Determine the (X, Y) coordinate at the center of the cell enclosing the given text.  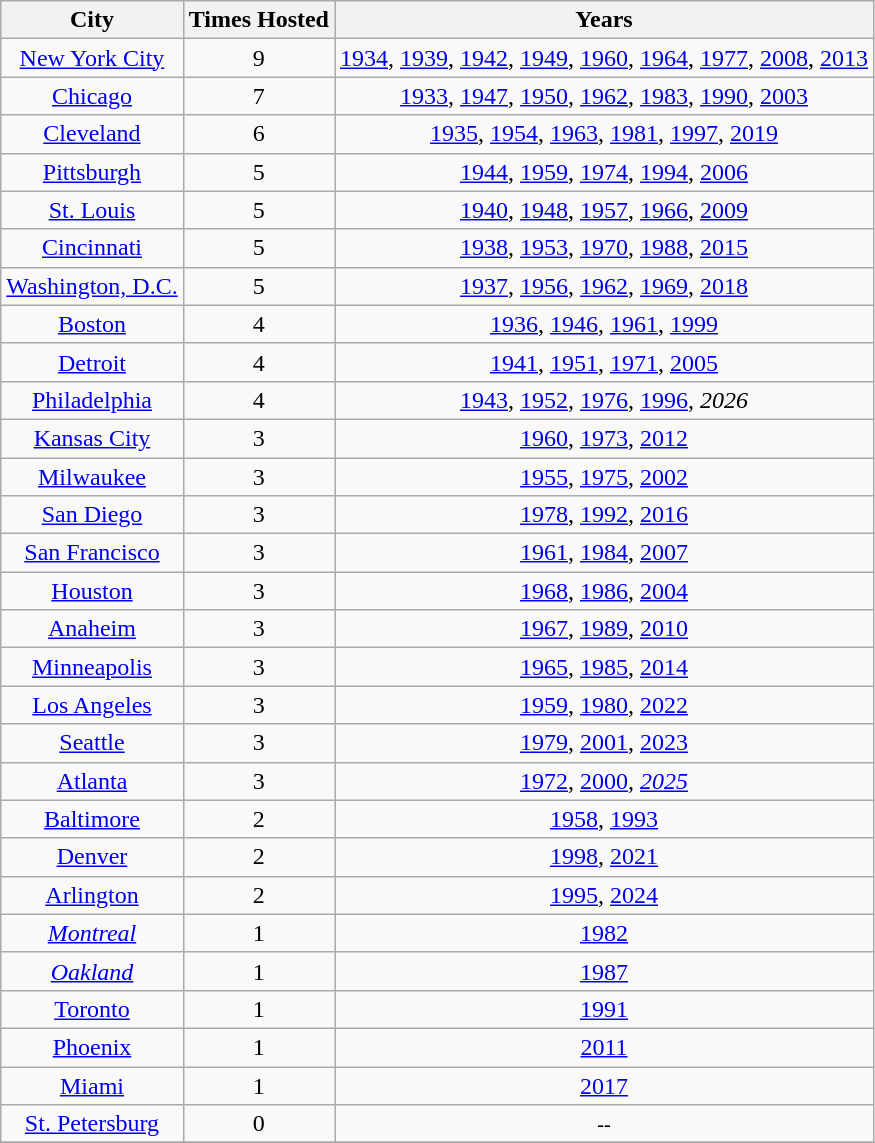
1979, 2001, 2023 (604, 743)
San Francisco (92, 553)
1995, 2024 (604, 895)
Atlanta (92, 781)
Minneapolis (92, 667)
7 (258, 96)
1998, 2021 (604, 857)
6 (258, 134)
Cleveland (92, 134)
1935, 1954, 1963, 1981, 1997, 2019 (604, 134)
1978, 1992, 2016 (604, 515)
1982 (604, 933)
Philadelphia (92, 400)
2017 (604, 1085)
1968, 1986, 2004 (604, 591)
1960, 1973, 2012 (604, 438)
Cincinnati (92, 248)
1934, 1939, 1942, 1949, 1960, 1964, 1977, 2008, 2013 (604, 58)
0 (258, 1124)
Arlington (92, 895)
Baltimore (92, 819)
Toronto (92, 1009)
2011 (604, 1047)
1965, 1985, 2014 (604, 667)
Boston (92, 324)
1941, 1951, 1971, 2005 (604, 362)
Denver (92, 857)
New York City (92, 58)
1933, 1947, 1950, 1962, 1983, 1990, 2003 (604, 96)
St. Louis (92, 210)
1938, 1953, 1970, 1988, 2015 (604, 248)
1967, 1989, 2010 (604, 629)
St. Petersburg (92, 1124)
Oakland (92, 971)
1937, 1956, 1962, 1969, 2018 (604, 286)
City (92, 20)
Seattle (92, 743)
Years (604, 20)
Los Angeles (92, 705)
9 (258, 58)
San Diego (92, 515)
Chicago (92, 96)
Times Hosted (258, 20)
1991 (604, 1009)
Detroit (92, 362)
Montreal (92, 933)
Kansas City (92, 438)
Pittsburgh (92, 172)
Milwaukee (92, 477)
Houston (92, 591)
1959, 1980, 2022 (604, 705)
1987 (604, 971)
1961, 1984, 2007 (604, 553)
Washington, D.C. (92, 286)
-- (604, 1124)
Anaheim (92, 629)
Phoenix (92, 1047)
1955, 1975, 2002 (604, 477)
1958, 1993 (604, 819)
1936, 1946, 1961, 1999 (604, 324)
Miami (92, 1085)
1943, 1952, 1976, 1996, 2026 (604, 400)
1944, 1959, 1974, 1994, 2006 (604, 172)
1940, 1948, 1957, 1966, 2009 (604, 210)
1972, 2000, 2025 (604, 781)
